From the cell containing the given text, extract its center point as (X, Y) coordinate. 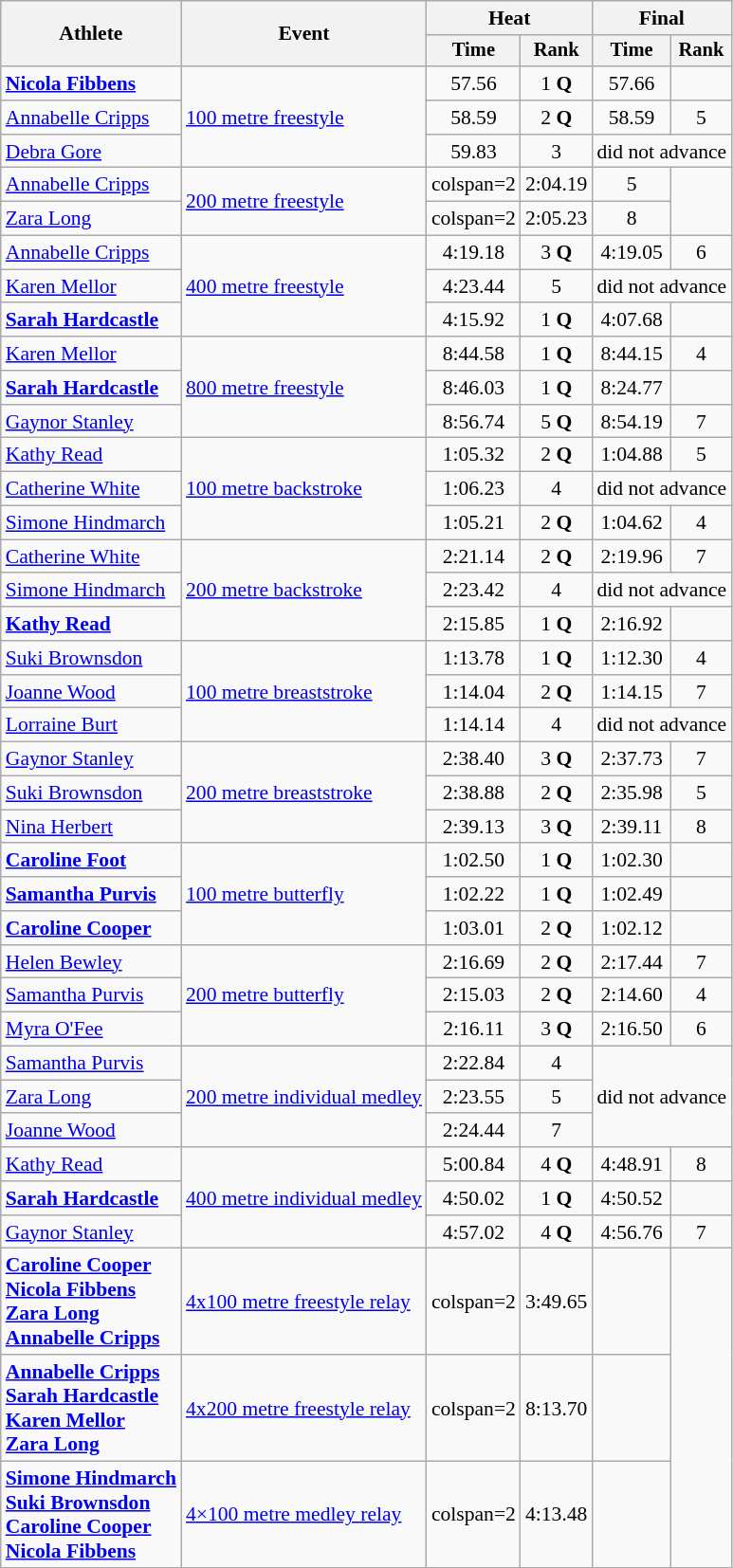
2:38.88 (474, 793)
57.56 (474, 83)
1:02.12 (632, 928)
4:23.44 (474, 286)
8:24.77 (632, 388)
Nicola Fibbens (91, 83)
1:05.32 (474, 455)
2:15.03 (474, 995)
Debra Gore (91, 152)
Simone HindmarchSuki BrownsdonCaroline CooperNicola Fibbens (91, 1515)
Event (303, 34)
8:56.74 (474, 422)
Caroline CooperNicola FibbensZara LongAnnabelle Cripps (91, 1302)
400 metre freestyle (303, 286)
1:04.88 (632, 455)
Nina Herbert (91, 827)
1:14.15 (632, 692)
2:17.44 (632, 962)
1:03.01 (474, 928)
8:44.15 (632, 354)
4:56.76 (632, 1232)
1:04.62 (632, 523)
1:05.21 (474, 523)
1:02.49 (632, 894)
2:23.42 (474, 591)
2:16.11 (474, 1030)
100 metre freestyle (303, 118)
1:06.23 (474, 489)
100 metre butterfly (303, 895)
Caroline Cooper (91, 928)
2:16.69 (474, 962)
4:57.02 (474, 1232)
Athlete (91, 34)
4:19.18 (474, 253)
8:46.03 (474, 388)
Lorraine Burt (91, 725)
1:02.22 (474, 894)
Caroline Foot (91, 861)
2:39.11 (632, 827)
3 (556, 152)
2:24.44 (474, 1131)
Annabelle CrippsSarah HardcastleKaren MellorZara Long (91, 1408)
4:50.02 (474, 1198)
2:38.40 (474, 759)
Heat (510, 18)
1:14.14 (474, 725)
4x100 metre freestyle relay (303, 1302)
Final (662, 18)
2:05.23 (556, 219)
2:21.14 (474, 556)
200 metre butterfly (303, 995)
Myra O'Fee (91, 1030)
4:19.05 (632, 253)
5:00.84 (474, 1164)
800 metre freestyle (303, 387)
4:15.92 (474, 320)
400 metre individual medley (303, 1198)
2:14.60 (632, 995)
57.66 (632, 83)
1:14.04 (474, 692)
2:15.85 (474, 624)
8:44.58 (474, 354)
2:22.84 (474, 1064)
8:54.19 (632, 422)
200 metre backstroke (303, 590)
100 metre breaststroke (303, 692)
200 metre freestyle (303, 201)
2:04.19 (556, 185)
Helen Bewley (91, 962)
1:13.78 (474, 658)
1:12.30 (632, 658)
4:48.91 (632, 1164)
2:16.50 (632, 1030)
4:13.48 (556, 1515)
2:35.98 (632, 793)
100 metre backstroke (303, 489)
200 metre breaststroke (303, 793)
1:02.30 (632, 861)
2:19.96 (632, 556)
200 metre individual medley (303, 1098)
5 Q (556, 422)
2:23.55 (474, 1097)
1:02.50 (474, 861)
4:50.52 (632, 1198)
4:07.68 (632, 320)
2:37.73 (632, 759)
59.83 (474, 152)
2:39.13 (474, 827)
8:13.70 (556, 1408)
4×100 metre medley relay (303, 1515)
4x200 metre freestyle relay (303, 1408)
2:16.92 (632, 624)
3:49.65 (556, 1302)
